Detect which cell encompasses the target text, then output its (X, Y) center coordinate. 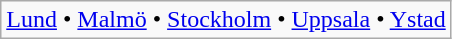
Lund • Malmö • Stockholm • Uppsala • Ystad (226, 20)
